Extract the [x, y] coordinate from the center of the cell holding the provided text.  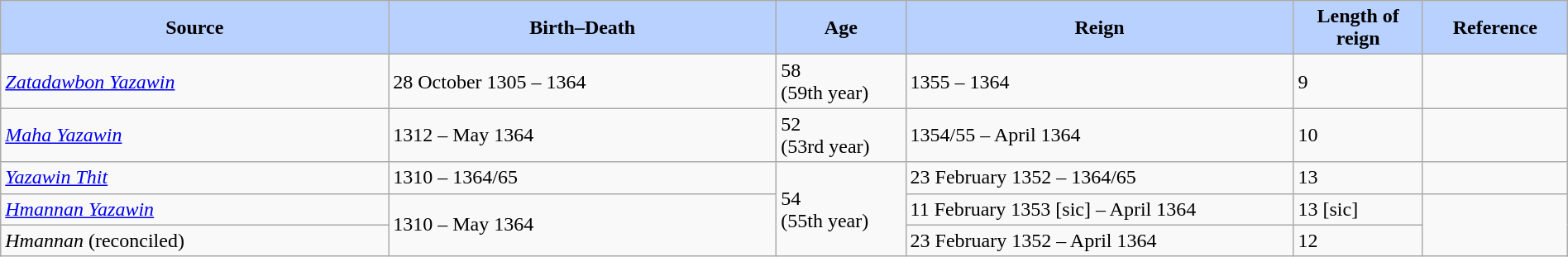
Source [195, 28]
12 [1358, 240]
Reference [1495, 28]
23 February 1352 – April 1364 [1100, 240]
Birth–Death [582, 28]
1312 – May 1364 [582, 136]
11 February 1353 [sic] – April 1364 [1100, 209]
9 [1358, 81]
58 (59th year) [841, 81]
Length of reign [1358, 28]
Zatadawbon Yazawin [195, 81]
13 [sic] [1358, 209]
54 (55th year) [841, 209]
Hmannan (reconciled) [195, 240]
1310 – May 1364 [582, 225]
Yazawin Thit [195, 178]
Maha Yazawin [195, 136]
1355 – 1364 [1100, 81]
10 [1358, 136]
1310 – 1364/65 [582, 178]
52 (53rd year) [841, 136]
Hmannan Yazawin [195, 209]
Reign [1100, 28]
13 [1358, 178]
23 February 1352 – 1364/65 [1100, 178]
Age [841, 28]
28 October 1305 – 1364 [582, 81]
1354/55 – April 1364 [1100, 136]
